Extract the (x, y) coordinate from the center of the cell holding the provided text.  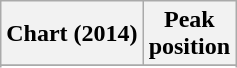
Peakposition (189, 34)
Chart (2014) (72, 34)
